Scan for the cell matching the given text and deliver its [x, y] coordinate at center. 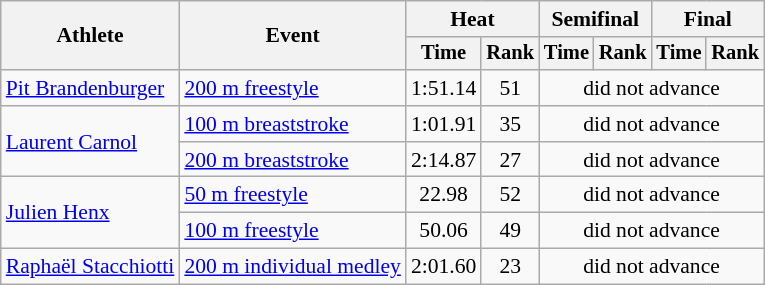
35 [510, 124]
200 m freestyle [292, 88]
Julien Henx [90, 212]
Heat [472, 19]
100 m breaststroke [292, 124]
50 m freestyle [292, 195]
200 m breaststroke [292, 160]
200 m individual medley [292, 267]
51 [510, 88]
2:14.87 [444, 160]
Event [292, 36]
23 [510, 267]
2:01.60 [444, 267]
Final [707, 19]
1:01.91 [444, 124]
Semifinal [595, 19]
49 [510, 231]
27 [510, 160]
100 m freestyle [292, 231]
22.98 [444, 195]
Pit Brandenburger [90, 88]
Athlete [90, 36]
52 [510, 195]
Laurent Carnol [90, 142]
Raphaël Stacchiotti [90, 267]
1:51.14 [444, 88]
50.06 [444, 231]
